Scan for the cell matching the given text and deliver its [x, y] coordinate at center. 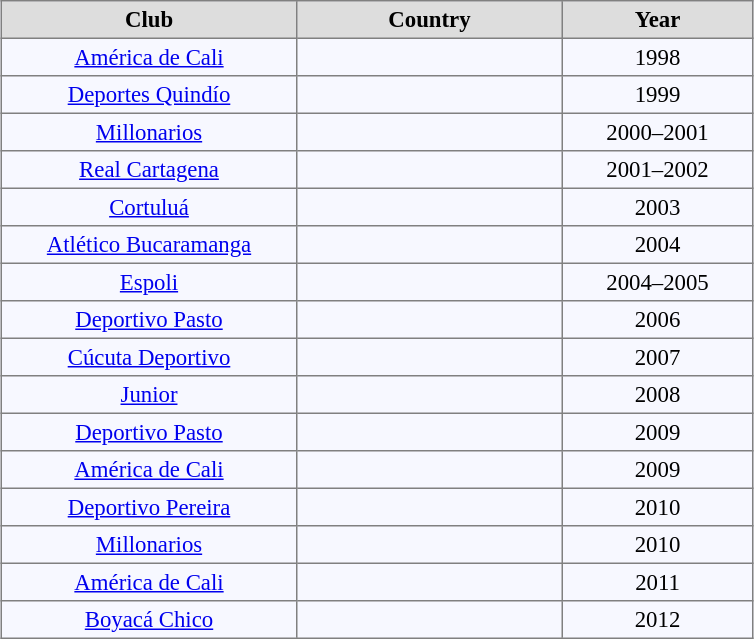
2011 [657, 582]
Real Cartagena [149, 170]
2000–2001 [657, 132]
2004–2005 [657, 282]
Country [430, 20]
Atlético Bucaramanga [149, 245]
2006 [657, 320]
Deportes Quindío [149, 95]
2007 [657, 357]
Boyacá Chico [149, 620]
Year [657, 20]
Espoli [149, 282]
2001–2002 [657, 170]
Deportivo Pereira [149, 507]
2012 [657, 620]
2008 [657, 395]
Junior [149, 395]
Cortuluá [149, 207]
2004 [657, 245]
Club [149, 20]
1998 [657, 57]
Cúcuta Deportivo [149, 357]
1999 [657, 95]
2003 [657, 207]
